From the cell containing the given text, extract its center point as [X, Y] coordinate. 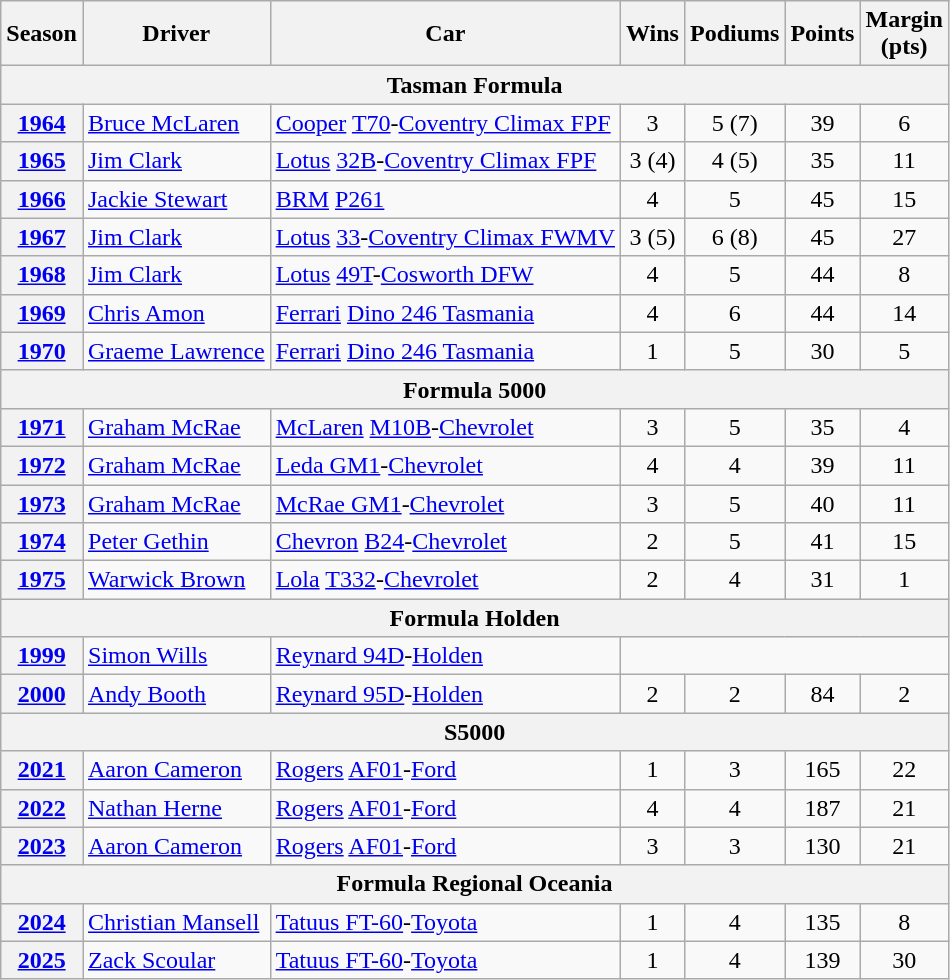
84 [822, 694]
Season [42, 34]
5 (7) [734, 123]
Graeme Lawrence [176, 351]
S5000 [475, 732]
1969 [42, 313]
135 [822, 922]
McLaren M10B-Chevrolet [445, 427]
Bruce McLaren [176, 123]
3 (4) [653, 161]
Nathan Herne [176, 808]
Chris Amon [176, 313]
Tasman Formula [475, 85]
Warwick Brown [176, 580]
4 (5) [734, 161]
1974 [42, 542]
1965 [42, 161]
Driver [176, 34]
2021 [42, 770]
Car [445, 34]
2000 [42, 694]
Reynard 94D-Holden [445, 656]
Formula 5000 [475, 389]
2023 [42, 846]
Jackie Stewart [176, 199]
130 [822, 846]
3 (5) [653, 237]
Reynard 95D-Holden [445, 694]
41 [822, 542]
2024 [42, 922]
2022 [42, 808]
1966 [42, 199]
Lotus 32B-Coventry Climax FPF [445, 161]
Peter Gethin [176, 542]
McRae GM1-Chevrolet [445, 503]
Formula Regional Oceania [475, 884]
1999 [42, 656]
Chevron B24-Chevrolet [445, 542]
Podiums [734, 34]
31 [822, 580]
Lola T332-Chevrolet [445, 580]
Cooper T70-Coventry Climax FPF [445, 123]
165 [822, 770]
22 [904, 770]
1968 [42, 275]
Margin(pts) [904, 34]
BRM P261 [445, 199]
1970 [42, 351]
1964 [42, 123]
1972 [42, 465]
2025 [42, 960]
Points [822, 34]
Wins [653, 34]
Lotus 49T-Cosworth DFW [445, 275]
1973 [42, 503]
Christian Mansell [176, 922]
1971 [42, 427]
14 [904, 313]
Lotus 33-Coventry Climax FWMV [445, 237]
6 (8) [734, 237]
Formula Holden [475, 618]
187 [822, 808]
27 [904, 237]
1967 [42, 237]
Leda GM1-Chevrolet [445, 465]
40 [822, 503]
139 [822, 960]
Simon Wills [176, 656]
Andy Booth [176, 694]
Zack Scoular [176, 960]
1975 [42, 580]
